Capture the cell that displays the provided text and extract its (x, y) central coordinate. 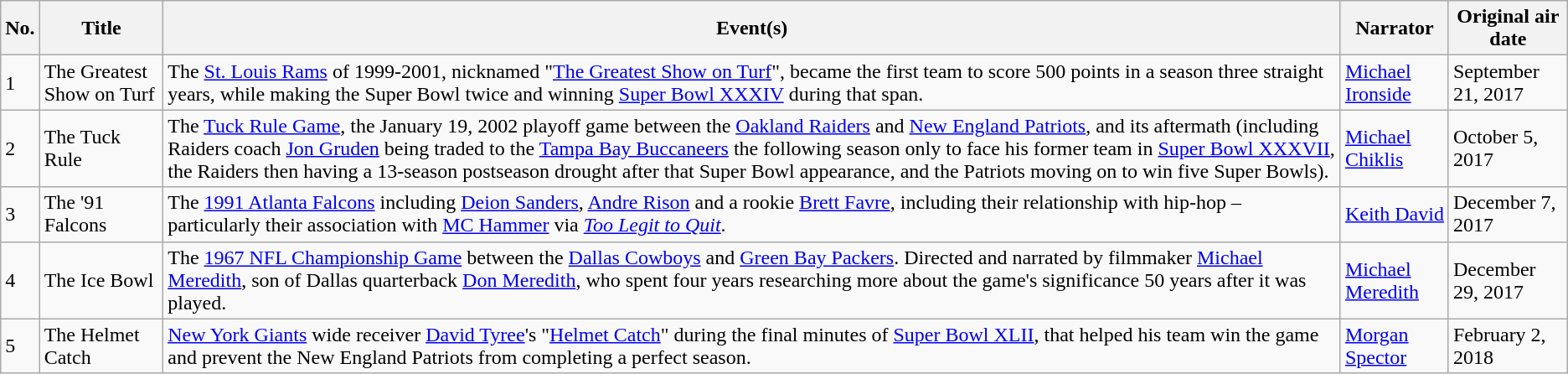
4 (20, 280)
October 5, 2017 (1508, 148)
The Greatest Show on Turf (101, 82)
Original air date (1508, 29)
December 29, 2017 (1508, 280)
The '91 Falcons (101, 215)
Event(s) (752, 29)
Michael Chiklis (1394, 148)
3 (20, 215)
The Tuck Rule (101, 148)
February 2, 2018 (1508, 345)
No. (20, 29)
Keith David (1394, 215)
Title (101, 29)
The Helmet Catch (101, 345)
The Ice Bowl (101, 280)
September 21, 2017 (1508, 82)
Narrator (1394, 29)
5 (20, 345)
December 7, 2017 (1508, 215)
1 (20, 82)
Michael Ironside (1394, 82)
Morgan Spector (1394, 345)
Michael Meredith (1394, 280)
2 (20, 148)
